Determine the (X, Y) coordinate at the center of the cell enclosing the given text.  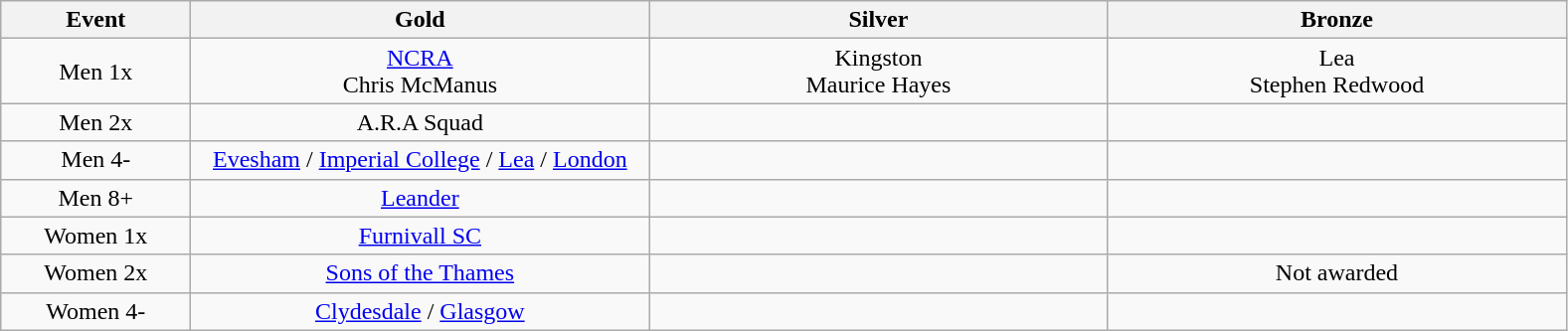
Women 2x (95, 273)
LeaStephen Redwood (1336, 72)
Women 4- (95, 311)
Evesham / Imperial College / Lea / London (420, 160)
Leander (420, 198)
Men 1x (95, 72)
Sons of the Thames (420, 273)
Silver (879, 20)
Gold (420, 20)
Men 2x (95, 122)
NCRAChris McManus (420, 72)
Bronze (1336, 20)
Men 8+ (95, 198)
A.R.A Squad (420, 122)
Furnivall SC (420, 236)
Not awarded (1336, 273)
Women 1x (95, 236)
Clydesdale / Glasgow (420, 311)
KingstonMaurice Hayes (879, 72)
Event (95, 20)
Men 4- (95, 160)
